Capture the cell that displays the provided text and extract its [X, Y] central coordinate. 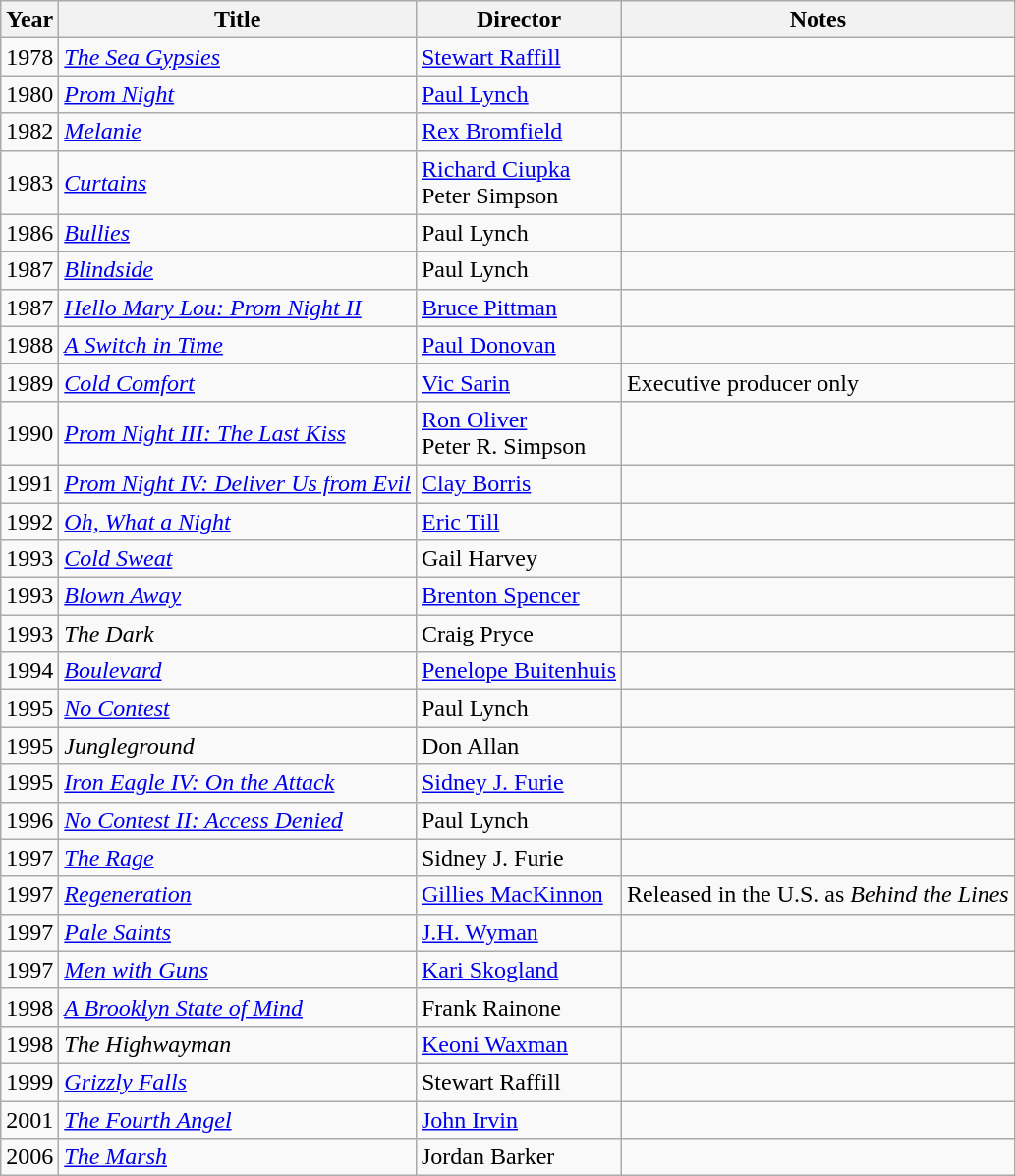
Bullies [238, 233]
Prom Night III: The Last Kiss [238, 432]
Bruce Pittman [519, 308]
Curtains [238, 183]
Year [29, 20]
2006 [29, 1157]
Cold Comfort [238, 382]
Regeneration [238, 895]
The Highwayman [238, 1044]
1991 [29, 483]
The Rage [238, 858]
1989 [29, 382]
Clay Borris [519, 483]
1990 [29, 432]
Iron Eagle IV: On the Attack [238, 783]
Brenton Spencer [519, 596]
The Sea Gypsies [238, 57]
1986 [29, 233]
Released in the U.S. as Behind the Lines [818, 895]
Jungleground [238, 746]
Prom Night [238, 94]
Melanie [238, 132]
1983 [29, 183]
The Marsh [238, 1157]
Hello Mary Lou: Prom Night II [238, 308]
Vic Sarin [519, 382]
Blindside [238, 270]
Grizzly Falls [238, 1082]
Rex Bromfield [519, 132]
Jordan Barker [519, 1157]
Prom Night IV: Deliver Us from Evil [238, 483]
Oh, What a Night [238, 522]
A Brooklyn State of Mind [238, 1007]
J.H. Wyman [519, 932]
Notes [818, 20]
Pale Saints [238, 932]
1999 [29, 1082]
1992 [29, 522]
A Switch in Time [238, 345]
Men with Guns [238, 970]
The Dark [238, 634]
Executive producer only [818, 382]
Frank Rainone [519, 1007]
Ron OliverPeter R. Simpson [519, 432]
Gillies MacKinnon [519, 895]
The Fourth Angel [238, 1119]
1982 [29, 132]
Craig Pryce [519, 634]
2001 [29, 1119]
1980 [29, 94]
Paul Donovan [519, 345]
Director [519, 20]
Gail Harvey [519, 559]
No Contest II: Access Denied [238, 820]
Cold Sweat [238, 559]
No Contest [238, 708]
1994 [29, 671]
John Irvin [519, 1119]
Kari Skogland [519, 970]
Eric Till [519, 522]
Don Allan [519, 746]
Penelope Buitenhuis [519, 671]
Title [238, 20]
Boulevard [238, 671]
1996 [29, 820]
Keoni Waxman [519, 1044]
Blown Away [238, 596]
1988 [29, 345]
Richard CiupkaPeter Simpson [519, 183]
1978 [29, 57]
